Return the [x, y] coordinate for the center point of the cell that contains the specified text.  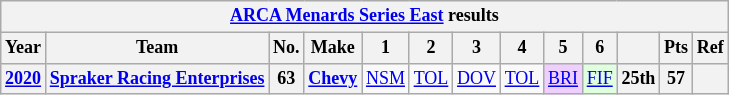
No. [286, 48]
Pts [676, 48]
BRI [564, 78]
6 [600, 48]
Ref [710, 48]
Team [156, 48]
5 [564, 48]
2020 [24, 78]
DOV [477, 78]
2 [430, 48]
3 [477, 48]
Spraker Racing Enterprises [156, 78]
4 [522, 48]
NSM [386, 78]
ARCA Menards Series East results [364, 16]
FIF [600, 78]
Year [24, 48]
1 [386, 48]
57 [676, 78]
25th [638, 78]
Make [333, 48]
63 [286, 78]
Chevy [333, 78]
